Search for the cell housing the specified text and yield its (x, y) center coordinate. 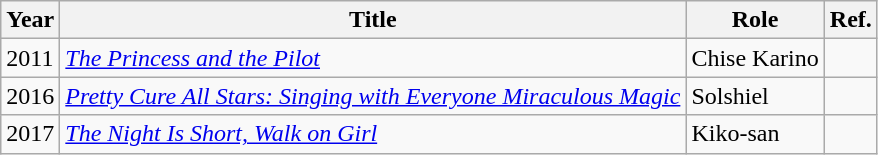
Role (755, 20)
Chise Karino (755, 58)
Solshiel (755, 96)
2017 (30, 134)
Pretty Cure All Stars: Singing with Everyone Miraculous Magic (373, 96)
Title (373, 20)
2011 (30, 58)
The Night Is Short, Walk on Girl (373, 134)
Ref. (850, 20)
Year (30, 20)
The Princess and the Pilot (373, 58)
Kiko-san (755, 134)
2016 (30, 96)
